Find where the given text appears and provide that cell's center as [x, y] coordinate. 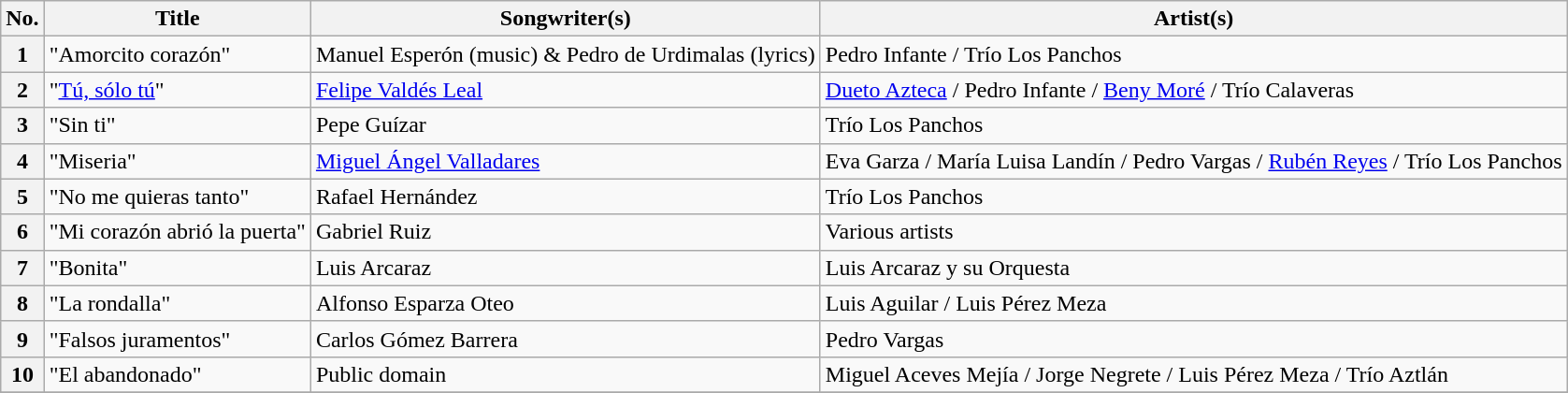
Public domain [565, 374]
Felipe Valdés Leal [565, 90]
3 [22, 125]
Carlos Gómez Barrera [565, 339]
8 [22, 303]
Pedro Infante / Trío Los Panchos [1193, 54]
"La rondalla" [178, 303]
"Tú, sólo tú" [178, 90]
Rafael Hernández [565, 196]
Various artists [1193, 232]
6 [22, 232]
Dueto Azteca / Pedro Infante / Beny Moré / Trío Calaveras [1193, 90]
Miguel Ángel Valladares [565, 161]
Alfonso Esparza Oteo [565, 303]
Luis Arcaraz [565, 268]
9 [22, 339]
"Mi corazón abrió la puerta" [178, 232]
"Bonita" [178, 268]
Gabriel Ruiz [565, 232]
"Falsos juramentos" [178, 339]
"Amorcito corazón" [178, 54]
7 [22, 268]
Manuel Esperón (music) & Pedro de Urdimalas (lyrics) [565, 54]
Title [178, 19]
Eva Garza / María Luisa Landín / Pedro Vargas / Rubén Reyes / Trío Los Panchos [1193, 161]
4 [22, 161]
2 [22, 90]
"No me quieras tanto" [178, 196]
"Miseria" [178, 161]
Pepe Guízar [565, 125]
Luis Aguilar / Luis Pérez Meza [1193, 303]
Miguel Aceves Mejía / Jorge Negrete / Luis Pérez Meza / Trío Aztlán [1193, 374]
Songwriter(s) [565, 19]
10 [22, 374]
1 [22, 54]
5 [22, 196]
"El abandonado" [178, 374]
Luis Arcaraz y su Orquesta [1193, 268]
Artist(s) [1193, 19]
No. [22, 19]
Pedro Vargas [1193, 339]
"Sin ti" [178, 125]
